Locate the cell with the specified text and output its [x, y] center coordinate. 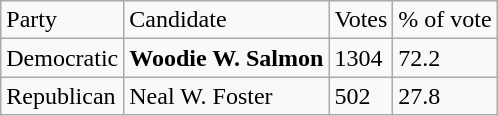
1304 [361, 58]
27.8 [445, 96]
502 [361, 96]
Party [62, 20]
Candidate [226, 20]
Woodie W. Salmon [226, 58]
Democratic [62, 58]
Neal W. Foster [226, 96]
Votes [361, 20]
% of vote [445, 20]
72.2 [445, 58]
Republican [62, 96]
